Capture the cell that displays the provided text and extract its (x, y) central coordinate. 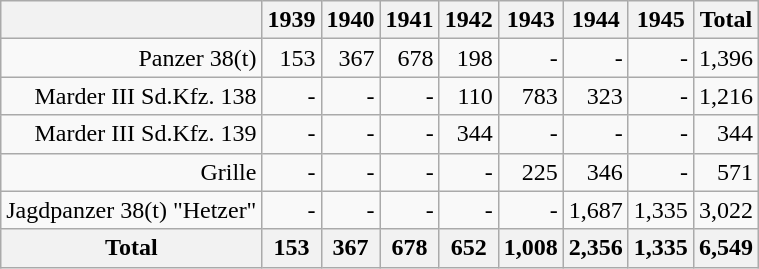
198 (468, 58)
225 (530, 172)
110 (468, 96)
652 (468, 248)
3,022 (726, 210)
Grille (132, 172)
1,396 (726, 58)
1,008 (530, 248)
571 (726, 172)
1943 (530, 20)
1,216 (726, 96)
6,549 (726, 248)
346 (596, 172)
1,687 (596, 210)
1944 (596, 20)
323 (596, 96)
2,356 (596, 248)
Jagdpanzer 38(t) "Hetzer" (132, 210)
1942 (468, 20)
Panzer 38(t) (132, 58)
1940 (350, 20)
Marder III Sd.Kfz. 138 (132, 96)
1941 (410, 20)
Marder III Sd.Kfz. 139 (132, 134)
783 (530, 96)
1939 (292, 20)
1945 (660, 20)
